Return [x, y] of the center of cell containing provided text 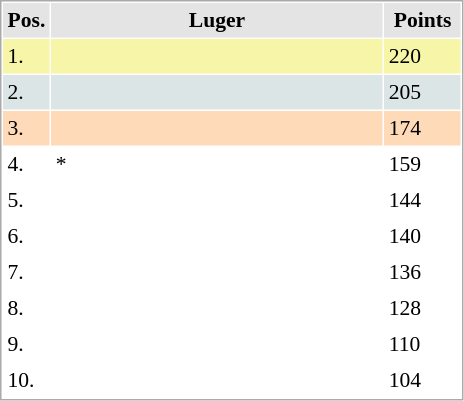
Points [422, 20]
128 [422, 308]
* [217, 164]
4. [26, 164]
3. [26, 128]
110 [422, 344]
220 [422, 56]
174 [422, 128]
136 [422, 272]
Luger [217, 20]
140 [422, 236]
9. [26, 344]
5. [26, 200]
10. [26, 380]
2. [26, 92]
7. [26, 272]
Pos. [26, 20]
144 [422, 200]
104 [422, 380]
6. [26, 236]
8. [26, 308]
205 [422, 92]
159 [422, 164]
1. [26, 56]
